Scan for the cell matching the given text and deliver its (x, y) coordinate at center. 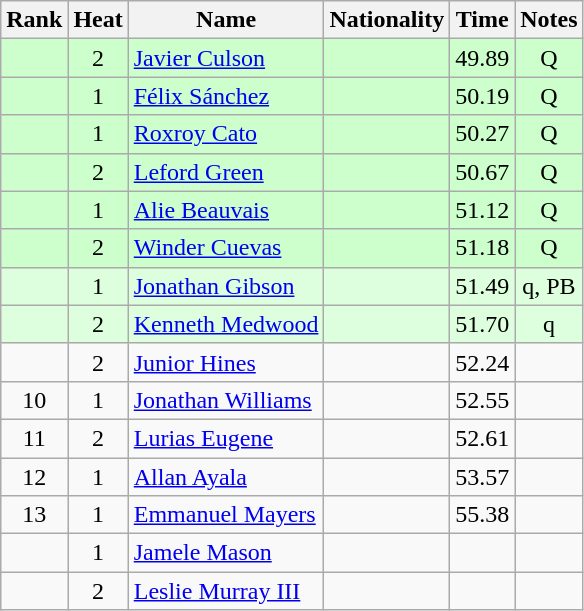
Félix Sánchez (226, 96)
Leslie Murray III (226, 591)
Jamele Mason (226, 553)
51.49 (482, 286)
Leford Green (226, 172)
53.57 (482, 477)
Kenneth Medwood (226, 324)
Nationality (387, 20)
Time (482, 20)
Notes (549, 20)
51.18 (482, 248)
Javier Culson (226, 58)
Heat (98, 20)
50.67 (482, 172)
55.38 (482, 515)
52.61 (482, 438)
50.19 (482, 96)
11 (34, 438)
13 (34, 515)
12 (34, 477)
Winder Cuevas (226, 248)
Rank (34, 20)
q, PB (549, 286)
52.24 (482, 362)
49.89 (482, 58)
51.70 (482, 324)
10 (34, 400)
51.12 (482, 210)
Emmanuel Mayers (226, 515)
Jonathan Gibson (226, 286)
52.55 (482, 400)
q (549, 324)
Alie Beauvais (226, 210)
Jonathan Williams (226, 400)
Name (226, 20)
50.27 (482, 134)
Roxroy Cato (226, 134)
Junior Hines (226, 362)
Allan Ayala (226, 477)
Lurias Eugene (226, 438)
